Extract the (x, y) coordinate from the center of the cell holding the provided text.  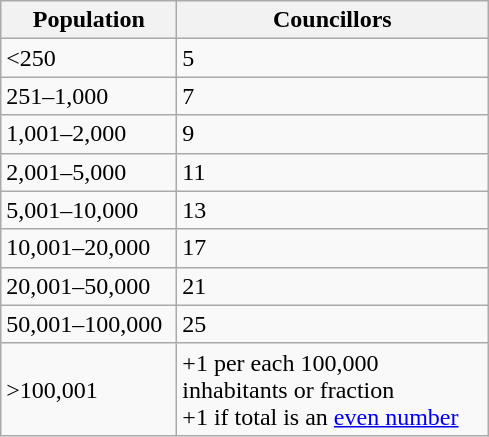
7 (332, 96)
50,001–100,000 (89, 324)
21 (332, 286)
25 (332, 324)
1,001–2,000 (89, 134)
9 (332, 134)
11 (332, 172)
17 (332, 248)
<250 (89, 58)
13 (332, 210)
+1 per each 100,000 inhabitants or fraction+1 if total is an even number (332, 389)
Population (89, 20)
20,001–50,000 (89, 286)
2,001–5,000 (89, 172)
5,001–10,000 (89, 210)
Councillors (332, 20)
251–1,000 (89, 96)
>100,001 (89, 389)
5 (332, 58)
10,001–20,000 (89, 248)
